From the cell containing the given text, extract its center point as (x, y) coordinate. 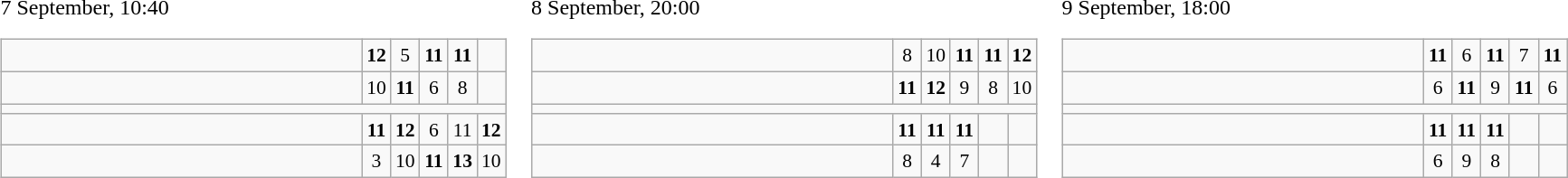
5 (405, 56)
13 (462, 162)
3 (376, 162)
4 (936, 162)
